From the cell containing the given text, extract its center point as [x, y] coordinate. 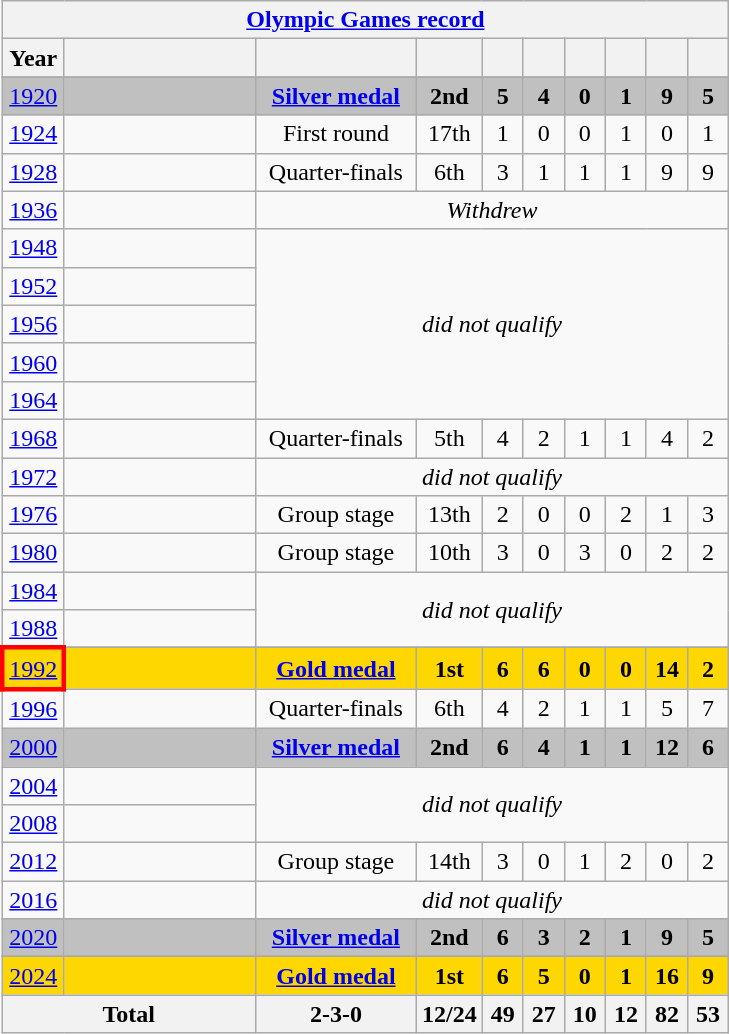
2024 [33, 976]
Withdrew [492, 210]
1996 [33, 709]
1972 [33, 477]
1968 [33, 438]
16 [666, 976]
1976 [33, 515]
1952 [33, 286]
12/24 [449, 1014]
10 [584, 1014]
7 [708, 709]
2020 [33, 938]
1964 [33, 400]
17th [449, 134]
1936 [33, 210]
2000 [33, 747]
2-3-0 [336, 1014]
1920 [33, 96]
First round [336, 134]
1980 [33, 553]
5th [449, 438]
1928 [33, 172]
1960 [33, 362]
27 [544, 1014]
1992 [33, 668]
10th [449, 553]
49 [502, 1014]
Total [128, 1014]
Year [33, 58]
14th [449, 862]
1948 [33, 248]
Olympic Games record [365, 20]
2004 [33, 785]
14 [666, 668]
1924 [33, 134]
1984 [33, 591]
2008 [33, 824]
13th [449, 515]
53 [708, 1014]
1956 [33, 324]
2016 [33, 900]
2012 [33, 862]
82 [666, 1014]
1988 [33, 629]
